Detect which cell encompasses the target text, then output its [X, Y] center coordinate. 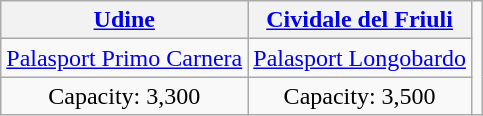
Cividale del Friuli [360, 20]
Capacity: 3,300 [124, 96]
Udine [124, 20]
Palasport Longobardo [360, 58]
Palasport Primo Carnera [124, 58]
Capacity: 3,500 [360, 96]
